Capture the cell that displays the provided text and extract its [x, y] central coordinate. 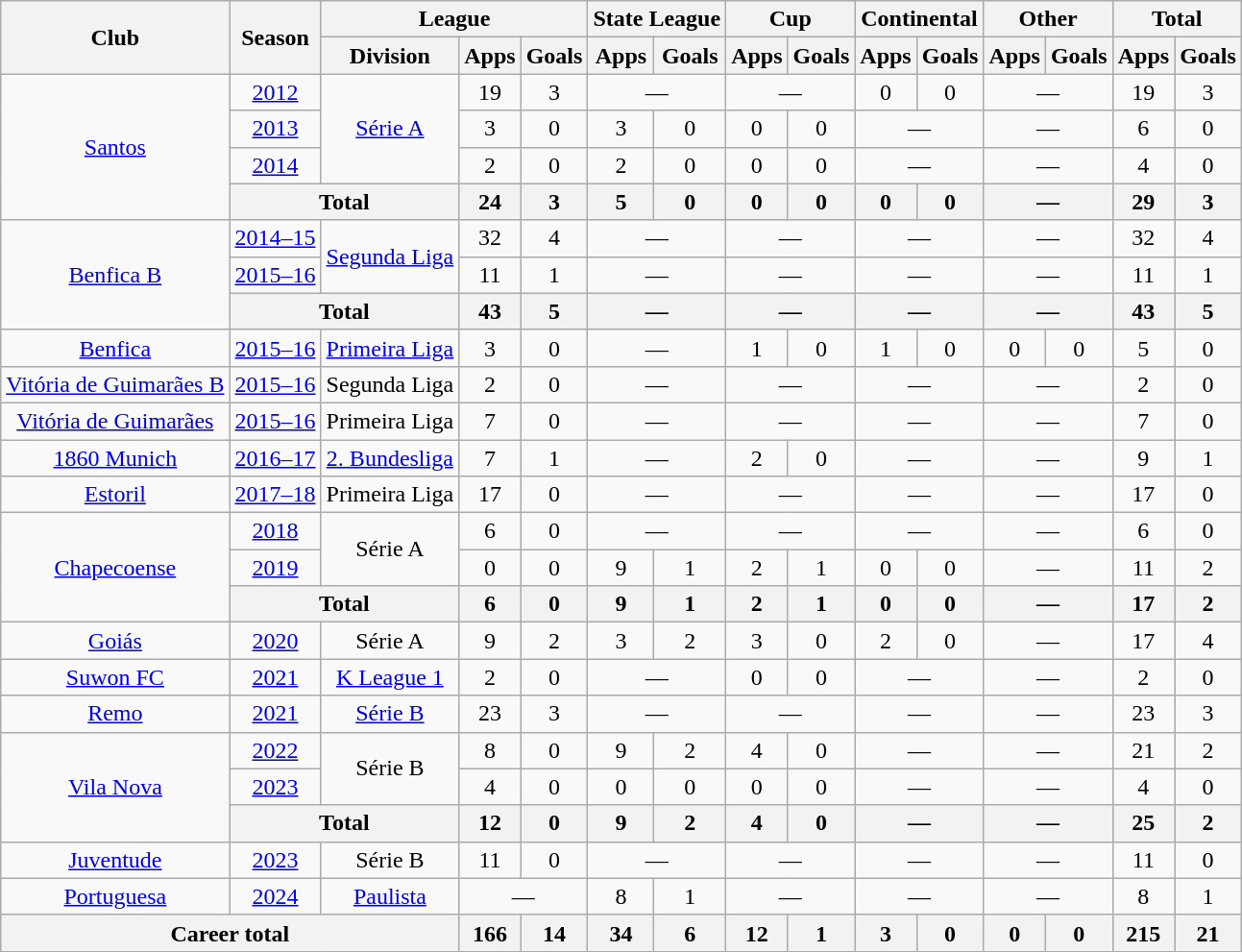
K League 1 [390, 677]
2013 [275, 129]
Benfica [115, 348]
Chapecoense [115, 568]
2019 [275, 568]
Vitória de Guimarães [115, 421]
Division [390, 56]
Vila Nova [115, 787]
Cup [791, 19]
League [454, 19]
2. Bundesliga [390, 458]
Club [115, 37]
Other [1048, 19]
Benfica B [115, 275]
Suwon FC [115, 677]
Vitória de Guimarães B [115, 384]
2016–17 [275, 458]
Continental [919, 19]
2014–15 [275, 238]
Remo [115, 714]
Portuguesa [115, 896]
24 [490, 202]
2020 [275, 641]
Juventude [115, 860]
2022 [275, 750]
2012 [275, 92]
29 [1143, 202]
2018 [275, 531]
2017–18 [275, 495]
25 [1143, 823]
14 [554, 933]
Season [275, 37]
1860 Munich [115, 458]
2024 [275, 896]
Goiás [115, 641]
State League [657, 19]
Estoril [115, 495]
Career total [231, 933]
2014 [275, 165]
166 [490, 933]
215 [1143, 933]
Paulista [390, 896]
Santos [115, 147]
34 [621, 933]
